Provide the (x, y) coordinate of the cell's center where the given text is located.  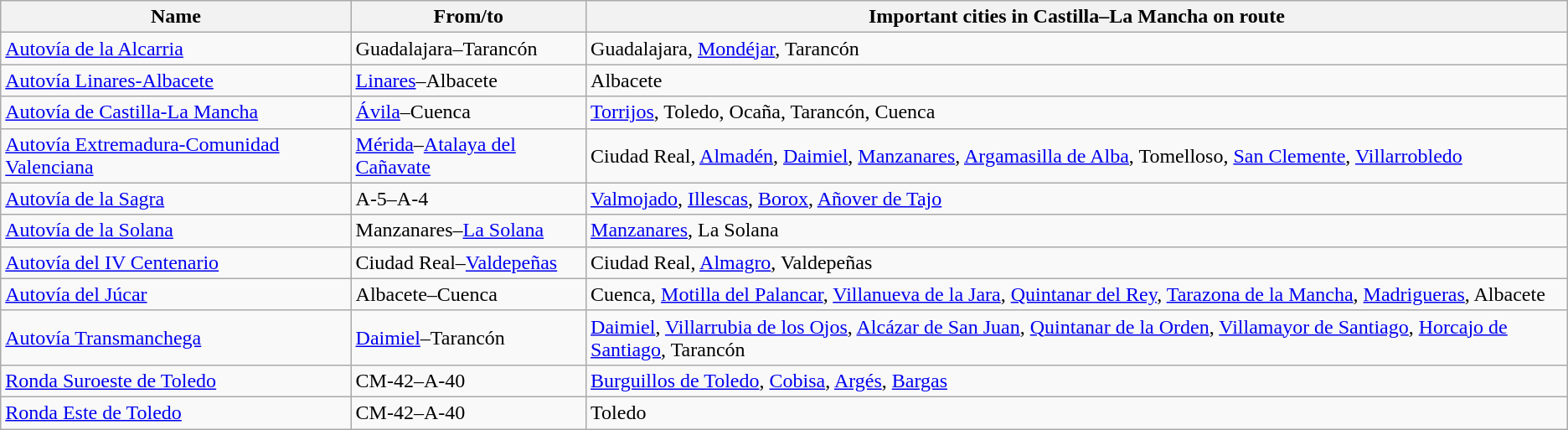
Autovía de la Solana (176, 231)
Albacete–Cuenca (469, 294)
Autovía Transmanchega (176, 337)
Ciudad Real, Almagro, Valdepeñas (1077, 262)
Autovía Linares-Albacete (176, 80)
Toledo (1077, 412)
Important cities in Castilla–La Mancha on route (1077, 17)
Name (176, 17)
Autovía del IV Centenario (176, 262)
Manzanares, La Solana (1077, 231)
Daimiel, Villarrubia de los Ojos, Alcázar de San Juan, Quintanar de la Orden, Villamayor de Santiago, Horcajo de Santiago, Tarancón (1077, 337)
Ronda Suroeste de Toledo (176, 381)
Valmojado, Illescas, Borox, Añover de Tajo (1077, 199)
Ronda Este de Toledo (176, 412)
Autovía del Júcar (176, 294)
Autovía Extremadura-Comunidad Valenciana (176, 156)
Guadalajara, Mondéjar, Tarancón (1077, 49)
Manzanares–La Solana (469, 231)
Autovía de la Alcarria (176, 49)
From/to (469, 17)
Daimiel–Tarancón (469, 337)
Linares–Albacete (469, 80)
Autovía de Castilla-La Mancha (176, 112)
Ciudad Real–Valdepeñas (469, 262)
Torrijos, Toledo, Ocaña, Tarancón, Cuenca (1077, 112)
Albacete (1077, 80)
Mérida–Atalaya del Cañavate (469, 156)
Burguillos de Toledo, Cobisa, Argés, Bargas (1077, 381)
Guadalajara–Tarancón (469, 49)
Autovía de la Sagra (176, 199)
Ciudad Real, Almadén, Daimiel, Manzanares, Argamasilla de Alba, Tomelloso, San Clemente, Villarrobledo (1077, 156)
Cuenca, Motilla del Palancar, Villanueva de la Jara, Quintanar del Rey, Tarazona de la Mancha, Madrigueras, Albacete (1077, 294)
Ávila–Cuenca (469, 112)
A-5–A-4 (469, 199)
